Detect which cell encompasses the target text, then output its (x, y) center coordinate. 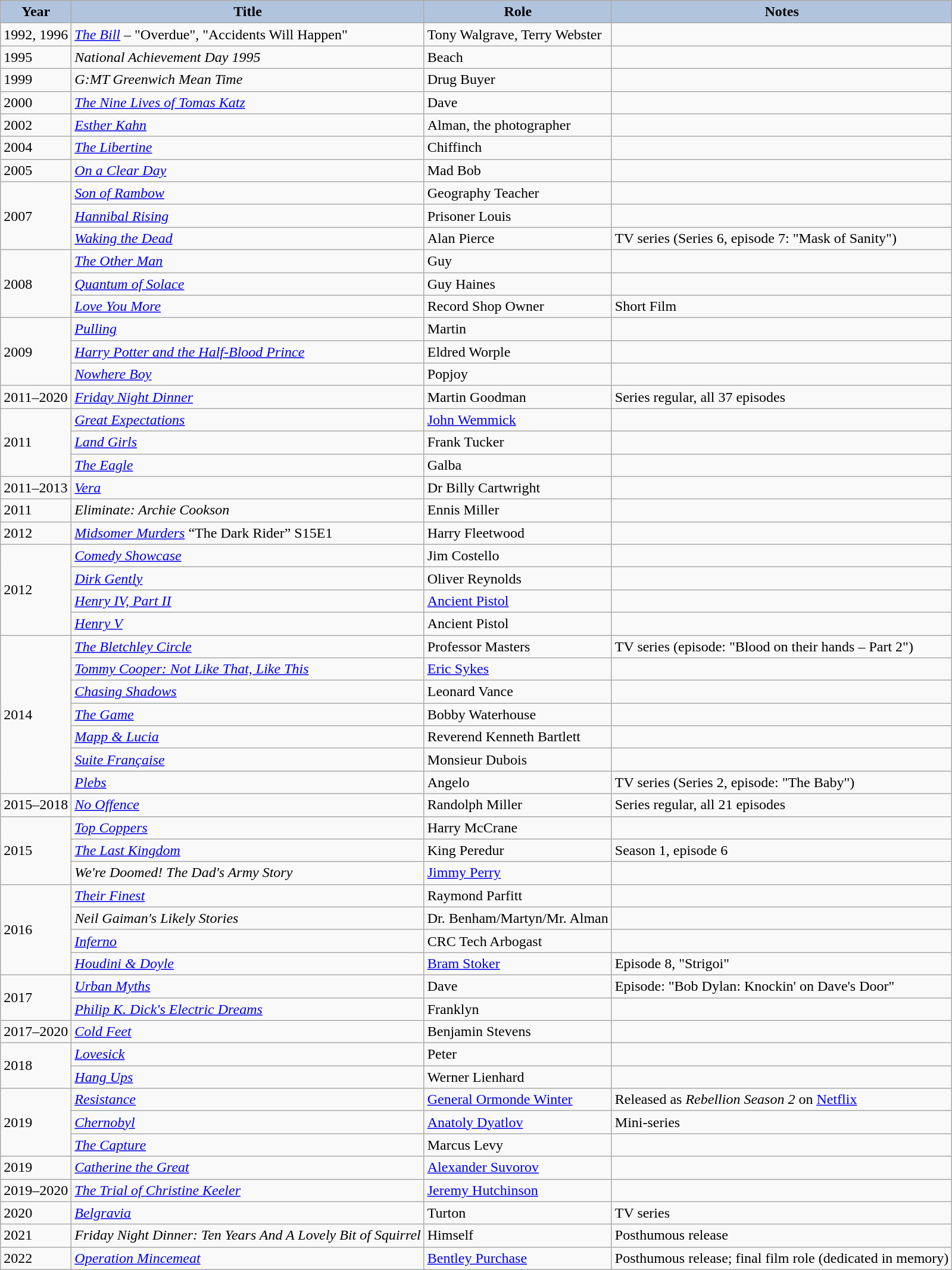
Popjoy (518, 375)
The Nine Lives of Tomas Katz (248, 102)
Reverend Kenneth Bartlett (518, 737)
Cold Feet (248, 1032)
2017 (36, 997)
Episode 8, "Strigoi" (782, 963)
Drug Buyer (518, 80)
Year (36, 12)
The Eagle (248, 465)
Marcus Levy (518, 1145)
Philip K. Dick's Electric Dreams (248, 1009)
TV series (Series 2, episode: "The Baby") (782, 782)
Tony Walgrave, Terry Webster (518, 35)
Vera (248, 488)
Oliver Reynolds (518, 578)
Mapp & Lucia (248, 737)
The Capture (248, 1145)
Neil Gaiman's Likely Stories (248, 918)
Mad Bob (518, 170)
Bram Stoker (518, 963)
1999 (36, 80)
We're Doomed! The Dad's Army Story (248, 873)
G:MT Greenwich Mean Time (248, 80)
The Bletchley Circle (248, 646)
The Bill – "Overdue", "Accidents Will Happen" (248, 35)
Alman, the photographer (518, 125)
Harry Potter and the Half-Blood Prince (248, 352)
Benjamin Stevens (518, 1032)
Himself (518, 1235)
Urban Myths (248, 986)
1992, 1996 (36, 35)
King Peredur (518, 850)
2019–2020 (36, 1190)
Friday Night Dinner (248, 397)
2018 (36, 1066)
2007 (36, 216)
Operation Mincemeat (248, 1258)
2002 (36, 125)
Midsomer Murders “The Dark Rider” S15E1 (248, 533)
TV series (Series 6, episode 7: "Mask of Sanity") (782, 238)
The Trial of Christine Keeler (248, 1190)
Peter (518, 1054)
2011–2020 (36, 397)
Pulling (248, 329)
On a Clear Day (248, 170)
Henry V (248, 623)
Season 1, episode 6 (782, 850)
Esther Kahn (248, 125)
Anatoly Dyatlov (518, 1122)
Jeremy Hutchinson (518, 1190)
CRC Tech Arbogast (518, 941)
Martin Goodman (518, 397)
Eldred Worple (518, 352)
Bentley Purchase (518, 1258)
Eric Sykes (518, 669)
Chernobyl (248, 1122)
Their Finest (248, 895)
Turton (518, 1213)
Harry McCrane (518, 828)
TV series (782, 1213)
Posthumous release (782, 1235)
Waking the Dead (248, 238)
Land Girls (248, 442)
Harry Fleetwood (518, 533)
Chasing Shadows (248, 692)
Series regular, all 37 episodes (782, 397)
2015 (36, 850)
Guy Haines (518, 284)
2009 (36, 352)
2008 (36, 283)
2015–2018 (36, 805)
General Ormonde Winter (518, 1100)
2005 (36, 170)
John Wemmick (518, 420)
2016 (36, 929)
Released as Rebellion Season 2 on Netflix (782, 1100)
Dirk Gently (248, 578)
Love You More (248, 307)
Randolph Miller (518, 805)
Franklyn (518, 1009)
Martin (518, 329)
Short Film (782, 307)
Bobby Waterhouse (518, 714)
The Other Man (248, 261)
Dr. Benham/Martyn/Mr. Alman (518, 918)
2004 (36, 148)
Episode: "Bob Dylan: Knockin' on Dave's Door" (782, 986)
Chiffinch (518, 148)
Series regular, all 21 episodes (782, 805)
National Achievement Day 1995 (248, 57)
Quantum of Solace (248, 284)
Mini-series (782, 1122)
Hannibal Rising (248, 216)
Role (518, 12)
No Offence (248, 805)
TV series (episode: "Blood on their hands – Part 2") (782, 646)
2014 (36, 714)
Belgravia (248, 1213)
Tommy Cooper: Not Like That, Like This (248, 669)
Eliminate: Archie Cookson (248, 510)
Resistance (248, 1100)
Houdini & Doyle (248, 963)
Angelo (518, 782)
Notes (782, 12)
Geography Teacher (518, 193)
The Last Kingdom (248, 850)
Beach (518, 57)
2011–2013 (36, 488)
Lovesick (248, 1054)
Alexander Suvorov (518, 1168)
Raymond Parfitt (518, 895)
Comedy Showcase (248, 556)
Nowhere Boy (248, 375)
Friday Night Dinner: Ten Years And A Lovely Bit of Squirrel (248, 1235)
Leonard Vance (518, 692)
2022 (36, 1258)
2021 (36, 1235)
Hang Ups (248, 1077)
Ennis Miller (518, 510)
Henry IV, Part II (248, 601)
Catherine the Great (248, 1168)
The Game (248, 714)
Title (248, 12)
Record Shop Owner (518, 307)
The Libertine (248, 148)
2000 (36, 102)
Plebs (248, 782)
2020 (36, 1213)
Son of Rambow (248, 193)
Jimmy Perry (518, 873)
Posthumous release; final film role (dedicated in memory) (782, 1258)
Galba (518, 465)
Top Coppers (248, 828)
Werner Lienhard (518, 1077)
Suite Française (248, 760)
Monsieur Dubois (518, 760)
2017–2020 (36, 1032)
Great Expectations (248, 420)
Guy (518, 261)
Dr Billy Cartwright (518, 488)
Frank Tucker (518, 442)
Inferno (248, 941)
Professor Masters (518, 646)
Prisoner Louis (518, 216)
Jim Costello (518, 556)
Alan Pierce (518, 238)
1995 (36, 57)
